Determine the [x, y] coordinate at the center of the cell enclosing the given text.  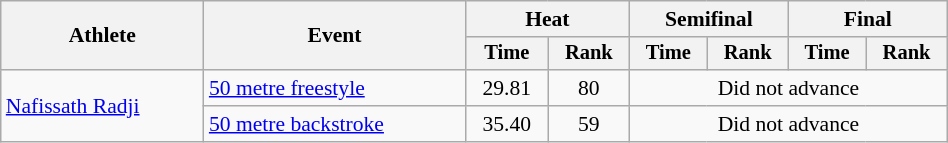
Final [868, 19]
50 metre backstroke [334, 124]
Event [334, 36]
29.81 [506, 88]
Semifinal [708, 19]
50 metre freestyle [334, 88]
59 [588, 124]
80 [588, 88]
35.40 [506, 124]
Heat [547, 19]
Athlete [102, 36]
Nafissath Radji [102, 106]
